Find where the given text appears and provide that cell's center as (X, Y) coordinate. 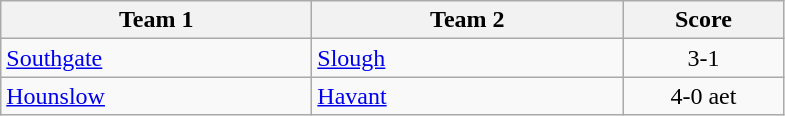
Havant (468, 96)
Slough (468, 58)
Team 2 (468, 20)
Southgate (156, 58)
Hounslow (156, 96)
Score (704, 20)
3-1 (704, 58)
4-0 aet (704, 96)
Team 1 (156, 20)
